Output the (X, Y) coordinate of the center of the cell containing the given text.  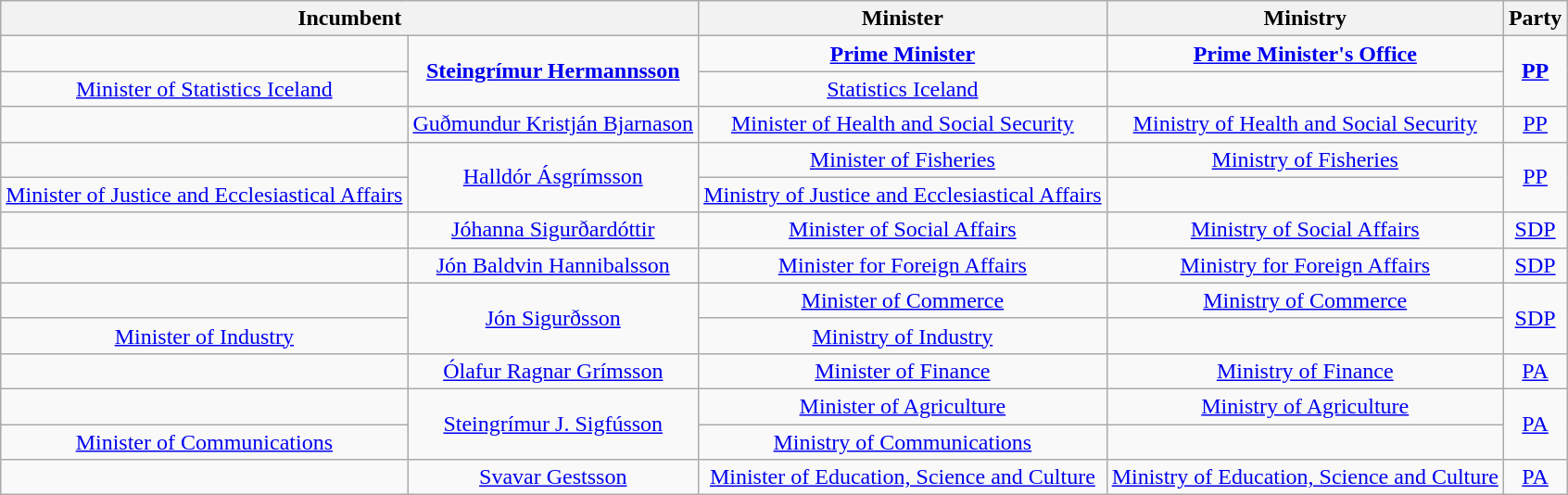
Incumbent (350, 19)
Ólafur Ragnar Grímsson (553, 371)
Ministry for Foreign Affairs (1305, 265)
Party (1535, 19)
Minister of Statistics Iceland (204, 89)
Minister of Commerce (903, 300)
Prime Minister's Office (1305, 54)
Ministry of Industry (903, 336)
Minister of Finance (903, 371)
Jóhanna Sigurðardóttir (553, 230)
Ministry (1305, 19)
Minister of Fisheries (903, 159)
Jón Baldvin Hannibalsson (553, 265)
Steingrímur J. Sigfússon (553, 424)
Minister of Justice and Ecclesiastical Affairs (204, 195)
Minister of Communications (204, 442)
Guðmundur Kristján Bjarnason (553, 124)
Minister of Social Affairs (903, 230)
Minister of Education, Science and Culture (903, 477)
Minister for Foreign Affairs (903, 265)
Halldór Ásgrímsson (553, 177)
Ministry of Fisheries (1305, 159)
Jón Sigurðsson (553, 318)
Steingrímur Hermannsson (553, 71)
Ministry of Commerce (1305, 300)
Ministry of Justice and Ecclesiastical Affairs (903, 195)
Ministry of Agriculture (1305, 406)
Statistics Iceland (903, 89)
Prime Minister (903, 54)
Ministry of Education, Science and Culture (1305, 477)
Minister (903, 19)
Ministry of Social Affairs (1305, 230)
Minister of Industry (204, 336)
Ministry of Health and Social Security (1305, 124)
Ministry of Communications (903, 442)
Minister of Agriculture (903, 406)
Minister of Health and Social Security (903, 124)
Svavar Gestsson (553, 477)
Ministry of Finance (1305, 371)
